Detect which cell encompasses the target text, then output its [X, Y] center coordinate. 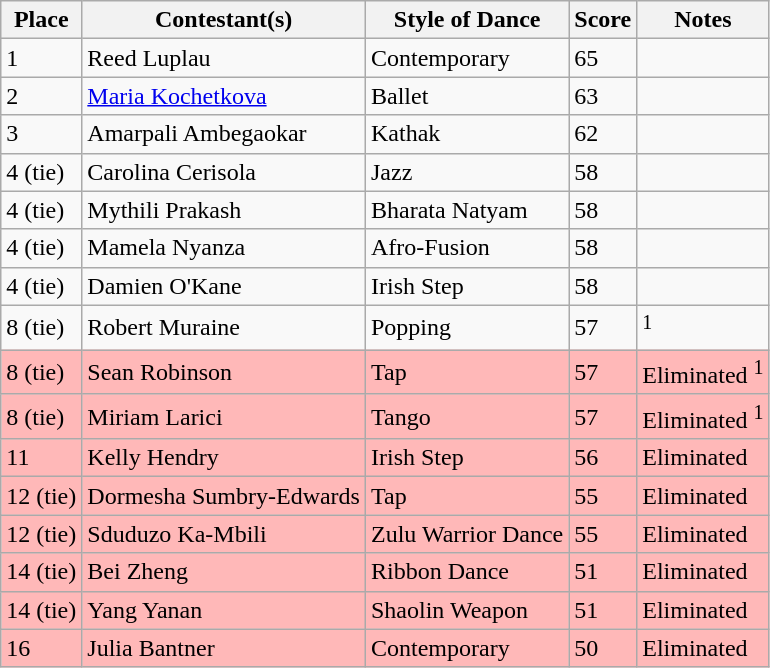
Ballet [466, 96]
63 [603, 96]
Ribbon Dance [466, 572]
65 [603, 58]
Miriam Larici [224, 416]
Tango [466, 416]
Jazz [466, 172]
Place [42, 20]
Mamela Nyanza [224, 248]
Popping [466, 328]
56 [603, 458]
3 [42, 134]
Julia Bantner [224, 648]
11 [42, 458]
Yang Yanan [224, 610]
16 [42, 648]
Kathak [466, 134]
Sduduzo Ka-Mbili [224, 534]
Damien O'Kane [224, 286]
Bharata Natyam [466, 210]
Mythili Prakash [224, 210]
Contestant(s) [224, 20]
Style of Dance [466, 20]
62 [603, 134]
Carolina Cerisola [224, 172]
Kelly Hendry [224, 458]
2 [42, 96]
Bei Zheng [224, 572]
Shaolin Weapon [466, 610]
Sean Robinson [224, 372]
50 [603, 648]
Robert Muraine [224, 328]
Zulu Warrior Dance [466, 534]
Notes [703, 20]
Maria Kochetkova [224, 96]
Afro-Fusion [466, 248]
Amarpali Ambegaokar [224, 134]
Dormesha Sumbry-Edwards [224, 496]
Reed Luplau [224, 58]
Score [603, 20]
